Return the (x, y) coordinate for the center point of the cell that contains the specified text.  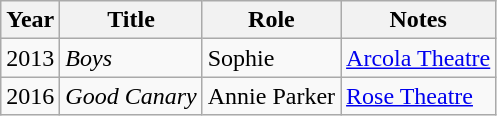
Title (131, 20)
Sophie (271, 58)
Notes (418, 20)
Good Canary (131, 96)
Boys (131, 58)
Annie Parker (271, 96)
Rose Theatre (418, 96)
Role (271, 20)
2016 (30, 96)
2013 (30, 58)
Year (30, 20)
Arcola Theatre (418, 58)
